Return (x, y) of the center of cell containing provided text 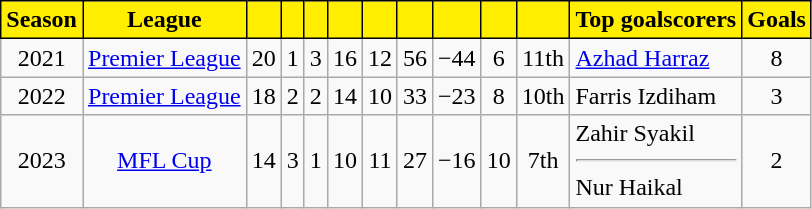
27 (414, 161)
16 (344, 58)
10th (543, 96)
20 (264, 58)
−23 (458, 96)
−44 (458, 58)
56 (414, 58)
Goals (777, 20)
2021 (42, 58)
12 (380, 58)
MFL Cup (164, 161)
7th (543, 161)
League (164, 20)
−16 (458, 161)
Season (42, 20)
Farris Izdiham (656, 96)
2022 (42, 96)
33 (414, 96)
18 (264, 96)
6 (498, 58)
2023 (42, 161)
Azhad Harraz (656, 58)
Top goalscorers (656, 20)
Zahir Syakil Nur Haikal (656, 161)
11th (543, 58)
11 (380, 161)
